Extract the (x, y) coordinate from the center of the cell holding the provided text.  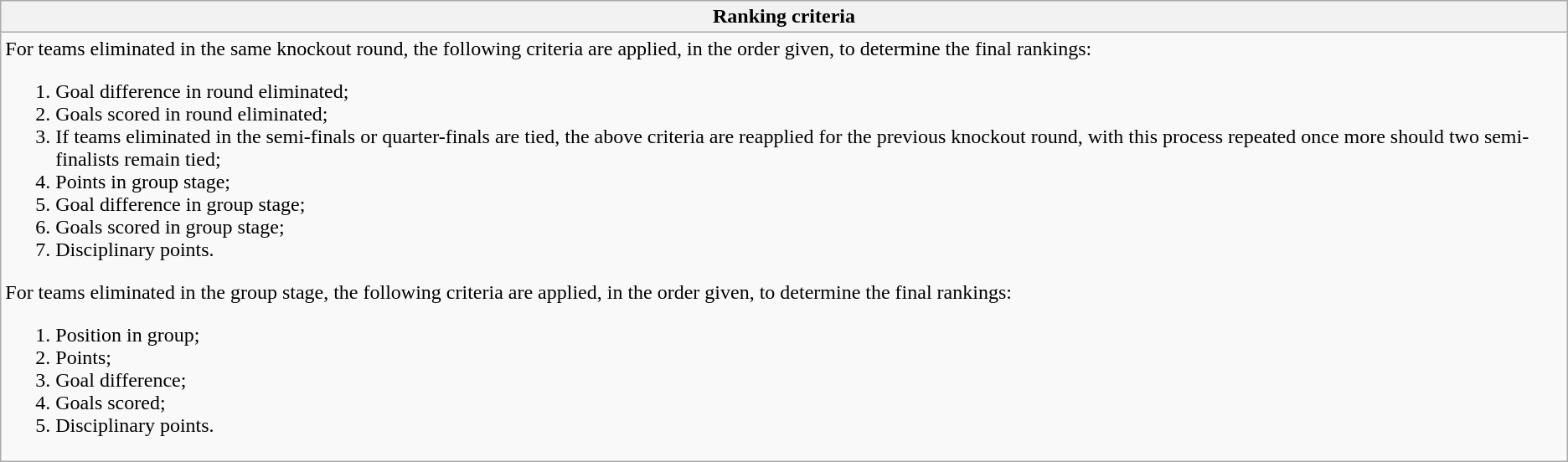
Ranking criteria (784, 17)
